Extract the [x, y] coordinate from the center of the cell holding the provided text.  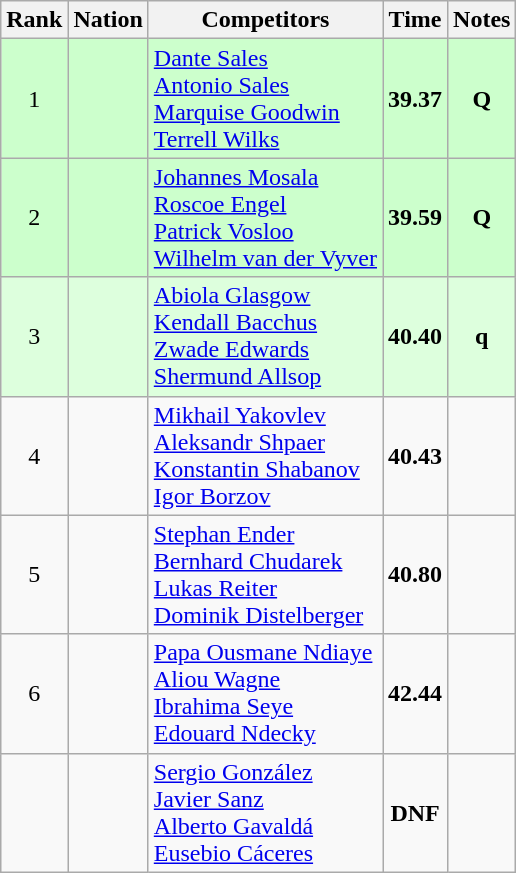
39.59 [416, 218]
Dante SalesAntonio SalesMarquise GoodwinTerrell Wilks [265, 98]
39.37 [416, 98]
Papa Ousmane NdiayeAliou WagneIbrahima SeyeEdouard Ndecky [265, 694]
5 [34, 574]
4 [34, 456]
Mikhail YakovlevAleksandr ShpaerKonstantin ShabanovIgor Borzov [265, 456]
3 [34, 336]
Abiola GlasgowKendall BacchusZwade EdwardsShermund Allsop [265, 336]
Notes [482, 20]
Rank [34, 20]
1 [34, 98]
40.80 [416, 574]
Sergio GonzálezJavier SanzAlberto GavaldáEusebio Cáceres [265, 812]
q [482, 336]
40.43 [416, 456]
DNF [416, 812]
6 [34, 694]
Johannes MosalaRoscoe EngelPatrick VoslooWilhelm van der Vyver [265, 218]
Time [416, 20]
Nation [108, 20]
2 [34, 218]
42.44 [416, 694]
Competitors [265, 20]
40.40 [416, 336]
Stephan EnderBernhard ChudarekLukas ReiterDominik Distelberger [265, 574]
